For the text-containing cell, return its midpoint in [x, y] coordinate format. 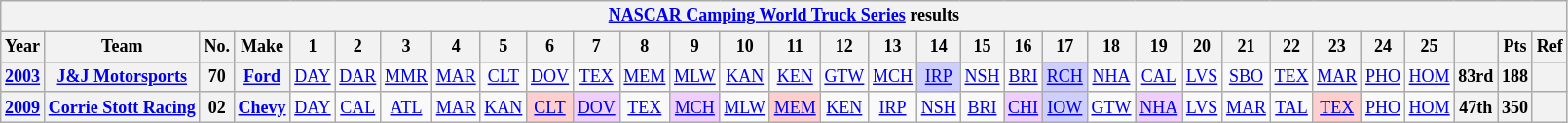
7 [596, 47]
17 [1064, 47]
18 [1111, 47]
Year [23, 47]
16 [1024, 47]
12 [844, 47]
19 [1159, 47]
Corrie Stott Racing [122, 107]
11 [795, 47]
2009 [23, 107]
5 [504, 47]
10 [744, 47]
No. [216, 47]
6 [550, 47]
Make [262, 47]
TAL [1291, 107]
70 [216, 76]
Chevy [262, 107]
3 [407, 47]
188 [1515, 76]
9 [695, 47]
15 [982, 47]
Pts [1515, 47]
02 [216, 107]
Ford [262, 76]
25 [1430, 47]
Ref [1549, 47]
IOW [1064, 107]
MMR [407, 76]
J&J Motorsports [122, 76]
ATL [407, 107]
RCH [1064, 76]
2 [358, 47]
24 [1383, 47]
SBO [1247, 76]
4 [456, 47]
13 [893, 47]
2003 [23, 76]
1 [313, 47]
23 [1337, 47]
Team [122, 47]
DAR [358, 76]
14 [939, 47]
21 [1247, 47]
350 [1515, 107]
8 [645, 47]
CHI [1024, 107]
NASCAR Camping World Truck Series results [784, 16]
83rd [1476, 76]
47th [1476, 107]
20 [1202, 47]
22 [1291, 47]
